Pinpoint the cell where the given text exists, returning its [x, y] midpoint coordinate. 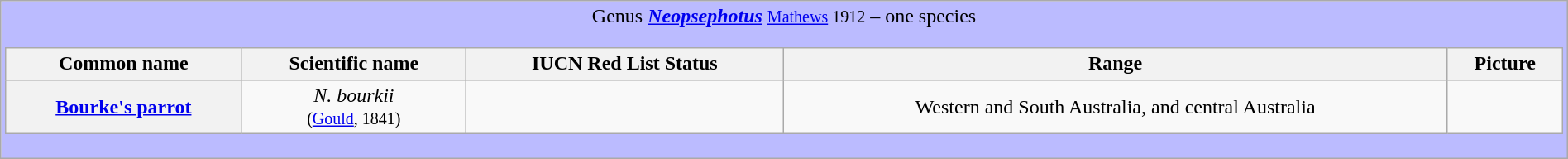
Scientific name [354, 64]
Range [1116, 64]
Western and South Australia, and central Australia [1116, 106]
Common name [124, 64]
Bourke's parrot [124, 106]
Picture [1504, 64]
IUCN Red List Status [625, 64]
N. bourkii (Gould, 1841) [354, 106]
